Scan for the cell matching the given text and deliver its (X, Y) coordinate at center. 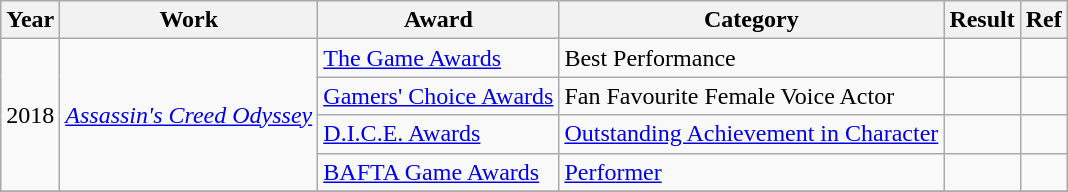
Performer (752, 172)
BAFTA Game Awards (438, 172)
Award (438, 20)
2018 (30, 115)
Work (189, 20)
Ref (1044, 20)
Assassin's Creed Odyssey (189, 115)
The Game Awards (438, 58)
Gamers' Choice Awards (438, 96)
Result (982, 20)
Year (30, 20)
Category (752, 20)
Best Performance (752, 58)
Outstanding Achievement in Character (752, 134)
Fan Favourite Female Voice Actor (752, 96)
D.I.C.E. Awards (438, 134)
